Identify which cell holds the provided text, then report its (x, y) central coordinate. 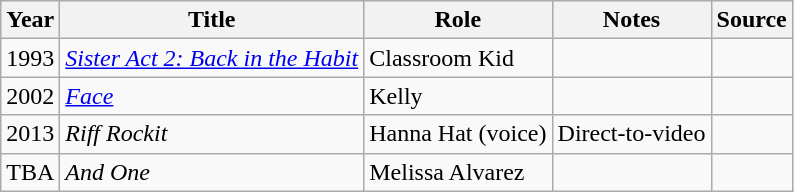
Sister Act 2: Back in the Habit (212, 58)
Riff Rockit (212, 134)
2013 (30, 134)
1993 (30, 58)
And One (212, 172)
Kelly (458, 96)
Hanna Hat (voice) (458, 134)
Classroom Kid (458, 58)
Direct-to-video (632, 134)
Year (30, 20)
Notes (632, 20)
Melissa Alvarez (458, 172)
Role (458, 20)
Source (752, 20)
Face (212, 96)
2002 (30, 96)
Title (212, 20)
TBA (30, 172)
